Search for the cell housing the specified text and yield its (X, Y) center coordinate. 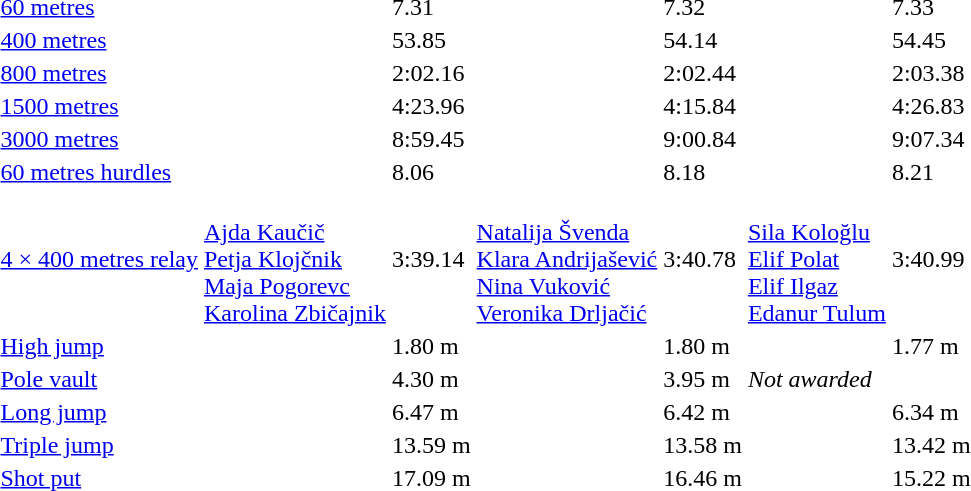
13.59 m (431, 445)
4:15.84 (703, 106)
8.18 (703, 172)
3:39.14 (431, 259)
Sila KoloğluElif PolatElif IlgazEdanur Tulum (816, 259)
54.14 (703, 40)
Ajda KaučičPetja KlojčnikMaja PogorevcKarolina Zbičajnik (294, 259)
3.95 m (703, 379)
4:23.96 (431, 106)
8:59.45 (431, 139)
6.47 m (431, 412)
8.06 (431, 172)
4.30 m (431, 379)
Natalija ŠvendaKlara AndrijaševićNina VukovićVeronika Drljačić (567, 259)
Not awarded (816, 379)
3:40.78 (703, 259)
53.85 (431, 40)
9:00.84 (703, 139)
13.58 m (703, 445)
2:02.44 (703, 73)
2:02.16 (431, 73)
6.42 m (703, 412)
